Determine the [X, Y] coordinate at the center of the cell enclosing the given text.  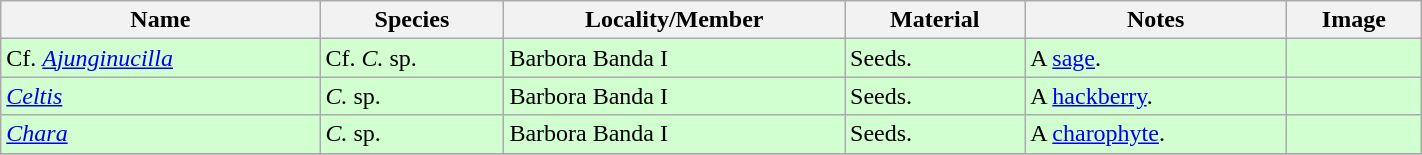
Locality/Member [674, 20]
Material [935, 20]
A hackberry. [1156, 96]
A sage. [1156, 58]
Cf. C. sp. [412, 58]
Notes [1156, 20]
Name [160, 20]
Chara [160, 134]
Image [1354, 20]
Species [412, 20]
A charophyte. [1156, 134]
Celtis [160, 96]
Cf. Ajunginucilla [160, 58]
